Pinpoint the cell where the given text exists, returning its (X, Y) midpoint coordinate. 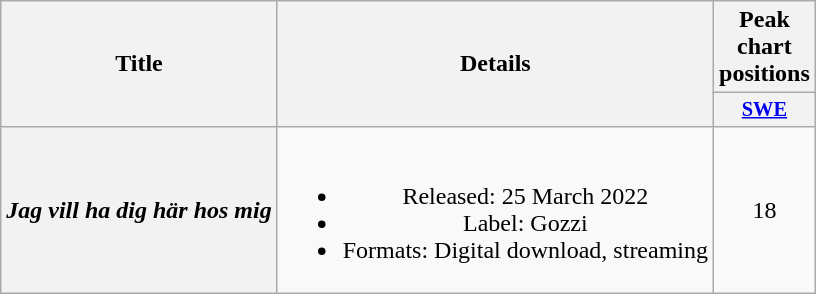
Peak chart positions (765, 47)
SWE (765, 110)
Jag vill ha dig här hos mig (139, 210)
18 (765, 210)
Title (139, 64)
Details (495, 64)
Released: 25 March 2022Label: GozziFormats: Digital download, streaming (495, 210)
